Pinpoint the cell where the given text exists, returning its (x, y) midpoint coordinate. 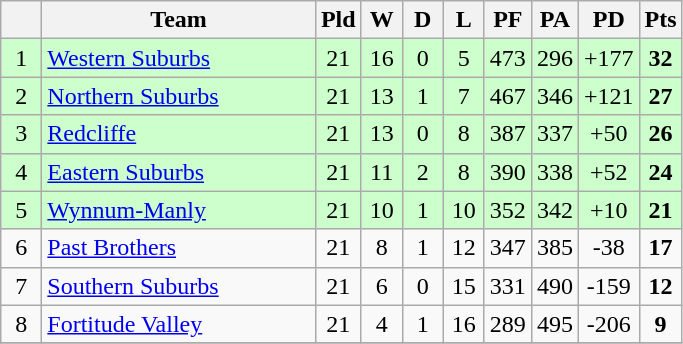
Wynnum-Manly (179, 210)
Fortitude Valley (179, 324)
Northern Suburbs (179, 96)
+177 (608, 58)
Past Brothers (179, 248)
+121 (608, 96)
11 (382, 172)
337 (554, 134)
296 (554, 58)
490 (554, 286)
Pts (660, 20)
26 (660, 134)
9 (660, 324)
D (422, 20)
PD (608, 20)
PF (508, 20)
467 (508, 96)
+50 (608, 134)
Southern Suburbs (179, 286)
338 (554, 172)
289 (508, 324)
352 (508, 210)
+52 (608, 172)
-206 (608, 324)
347 (508, 248)
331 (508, 286)
17 (660, 248)
342 (554, 210)
385 (554, 248)
473 (508, 58)
390 (508, 172)
495 (554, 324)
PA (554, 20)
Western Suburbs (179, 58)
346 (554, 96)
Team (179, 20)
387 (508, 134)
+10 (608, 210)
15 (464, 286)
W (382, 20)
Pld (338, 20)
3 (22, 134)
24 (660, 172)
-38 (608, 248)
-159 (608, 286)
27 (660, 96)
L (464, 20)
32 (660, 58)
Redcliffe (179, 134)
Eastern Suburbs (179, 172)
